Search for the cell housing the specified text and yield its [x, y] center coordinate. 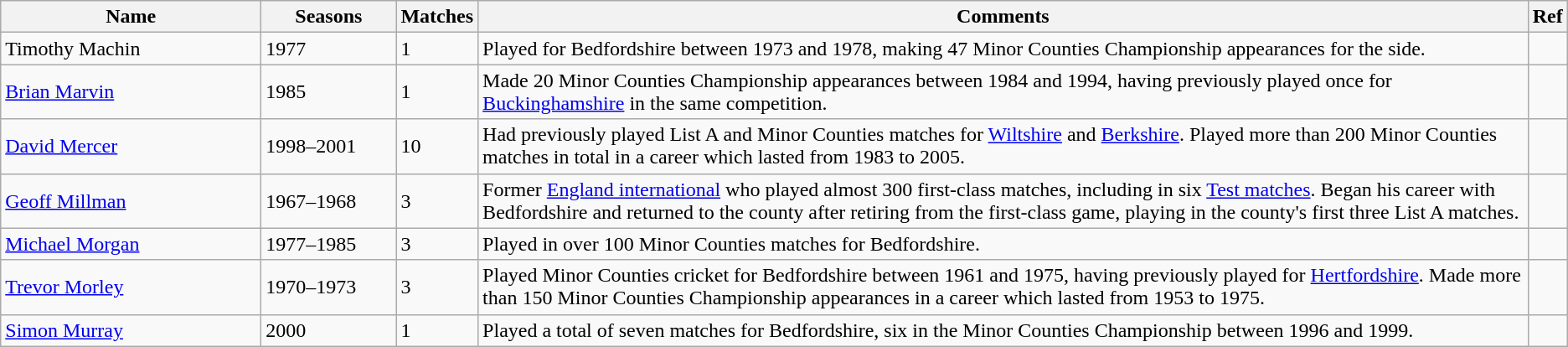
Ref [1548, 17]
Trevor Morley [131, 287]
10 [437, 146]
Timothy Machin [131, 49]
Played for Bedfordshire between 1973 and 1978, making 47 Minor Counties Championship appearances for the side. [1003, 49]
2000 [328, 330]
1985 [328, 92]
Comments [1003, 17]
Made 20 Minor Counties Championship appearances between 1984 and 1994, having previously played once for Buckinghamshire in the same competition. [1003, 92]
1967–1968 [328, 201]
1970–1973 [328, 287]
1977–1985 [328, 244]
Played a total of seven matches for Bedfordshire, six in the Minor Counties Championship between 1996 and 1999. [1003, 330]
Simon Murray [131, 330]
Seasons [328, 17]
Matches [437, 17]
Brian Marvin [131, 92]
Name [131, 17]
Michael Morgan [131, 244]
Geoff Millman [131, 201]
1998–2001 [328, 146]
1977 [328, 49]
David Mercer [131, 146]
Played in over 100 Minor Counties matches for Bedfordshire. [1003, 244]
